Extract the (x, y) coordinate from the center of the cell holding the provided text.  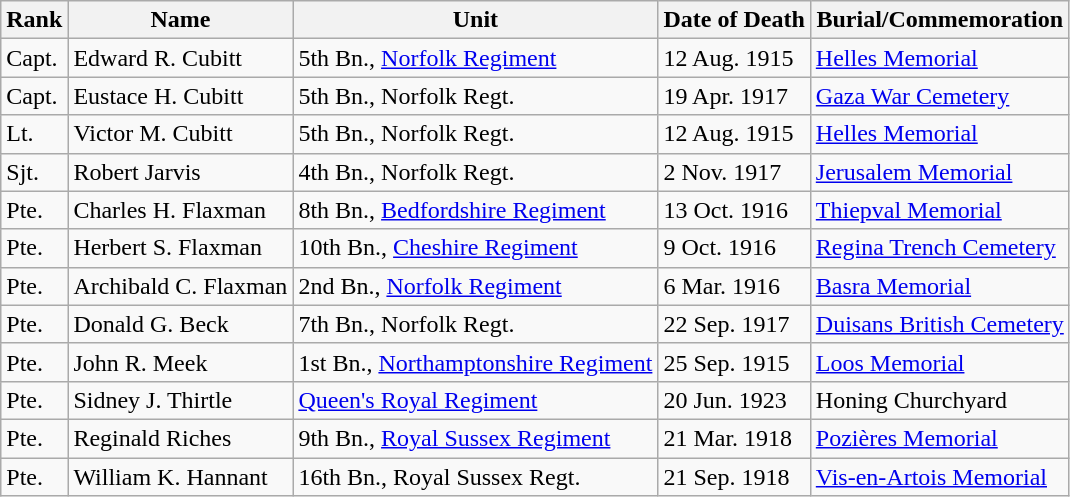
Honing Churchyard (940, 400)
Regina Trench Cemetery (940, 248)
5th Bn., Norfolk Regiment (476, 58)
21 Mar. 1918 (734, 438)
Edward R. Cubitt (180, 58)
Sjt. (34, 172)
9 Oct. 1916 (734, 248)
Lt. (34, 134)
4th Bn., Norfolk Regt. (476, 172)
Duisans British Cemetery (940, 324)
Herbert S. Flaxman (180, 248)
6 Mar. 1916 (734, 286)
20 Jun. 1923 (734, 400)
9th Bn., Royal Sussex Regiment (476, 438)
Loos Memorial (940, 362)
16th Bn., Royal Sussex Regt. (476, 477)
Burial/Commemoration (940, 20)
7th Bn., Norfolk Regt. (476, 324)
Sidney J. Thirtle (180, 400)
Pozières Memorial (940, 438)
Robert Jarvis (180, 172)
10th Bn., Cheshire Regiment (476, 248)
19 Apr. 1917 (734, 96)
John R. Meek (180, 362)
Rank (34, 20)
1st Bn., Northamptonshire Regiment (476, 362)
Eustace H. Cubitt (180, 96)
8th Bn., Bedfordshire Regiment (476, 210)
Thiepval Memorial (940, 210)
2 Nov. 1917 (734, 172)
Name (180, 20)
Reginald Riches (180, 438)
Date of Death (734, 20)
Charles H. Flaxman (180, 210)
Queen's Royal Regiment (476, 400)
13 Oct. 1916 (734, 210)
25 Sep. 1915 (734, 362)
Gaza War Cemetery (940, 96)
William K. Hannant (180, 477)
2nd Bn., Norfolk Regiment (476, 286)
21 Sep. 1918 (734, 477)
Jerusalem Memorial (940, 172)
Archibald C. Flaxman (180, 286)
Basra Memorial (940, 286)
Vis-en-Artois Memorial (940, 477)
Unit (476, 20)
Victor M. Cubitt (180, 134)
Donald G. Beck (180, 324)
22 Sep. 1917 (734, 324)
